For the text-containing cell, return its midpoint in (x, y) coordinate format. 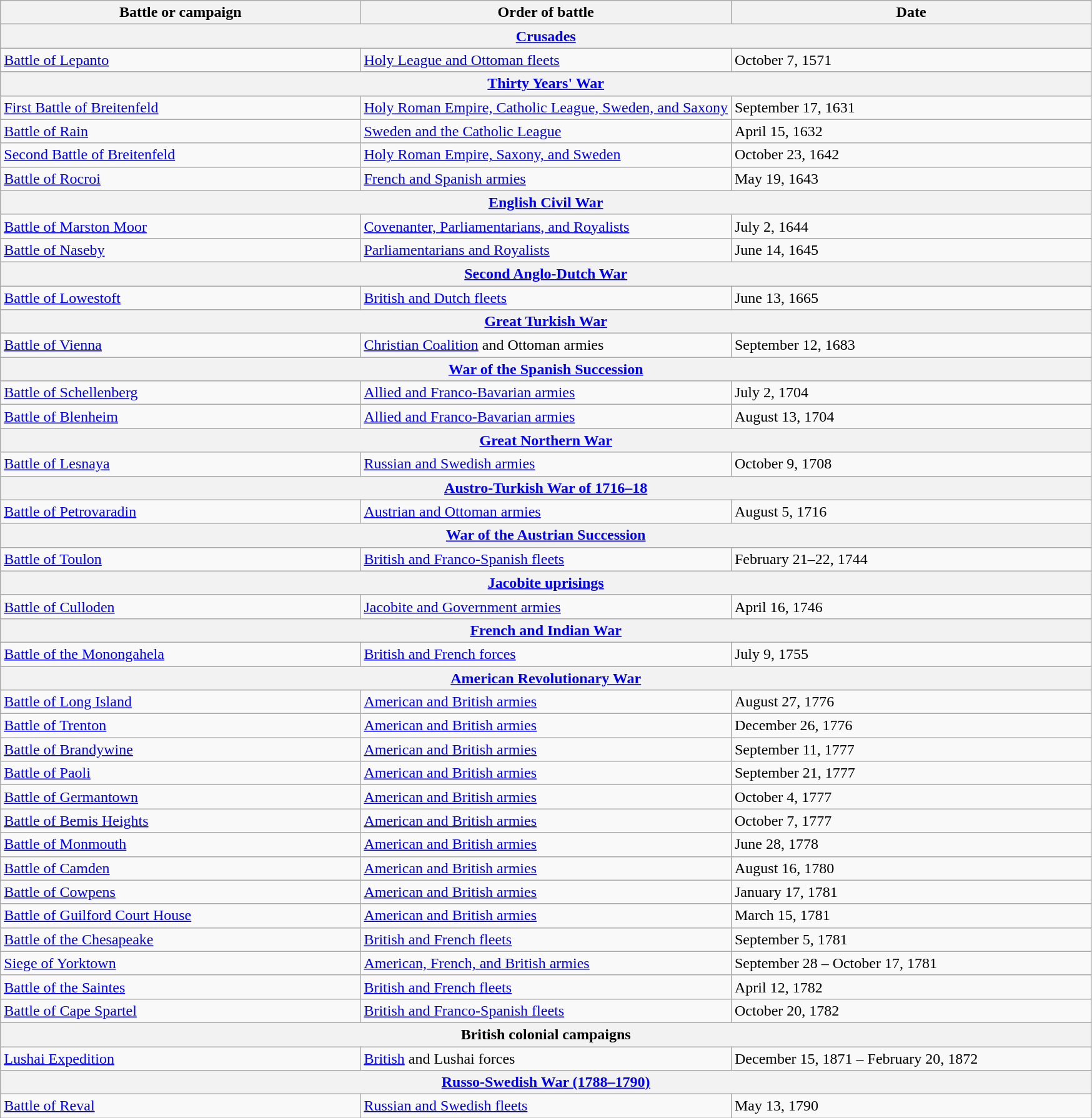
August 27, 1776 (911, 702)
Lushai Expedition (181, 1059)
War of the Austrian Succession (546, 535)
French and Spanish armies (546, 179)
June 13, 1665 (911, 298)
Austrian and Ottoman armies (546, 512)
Battle of Schellenberg (181, 393)
Covenanter, Parliamentarians, and Royalists (546, 226)
Battle of Culloden (181, 606)
September 21, 1777 (911, 773)
British and Lushai forces (546, 1059)
Battle of Vienna (181, 345)
War of the Spanish Succession (546, 369)
Battle of Naseby (181, 250)
October 7, 1777 (911, 821)
August 13, 1704 (911, 417)
April 16, 1746 (911, 606)
Russian and Swedish fleets (546, 1106)
Battle of Guilford Court House (181, 916)
Second Anglo-Dutch War (546, 274)
October 4, 1777 (911, 797)
Christian Coalition and Ottoman armies (546, 345)
October 9, 1708 (911, 464)
American, French, and British armies (546, 963)
December 26, 1776 (911, 726)
October 7, 1571 (911, 60)
Battle or campaign (181, 12)
Parliamentarians and Royalists (546, 250)
First Battle of Breitenfeld (181, 107)
Battle of Lepanto (181, 60)
French and Indian War (546, 630)
Great Turkish War (546, 322)
Battle of the Monongahela (181, 654)
English Civil War (546, 202)
Battle of Brandywine (181, 749)
Battle of Reval (181, 1106)
Holy Roman Empire, Saxony, and Sweden (546, 155)
Austro-Turkish War of 1716–18 (546, 488)
July 2, 1704 (911, 393)
September 11, 1777 (911, 749)
July 2, 1644 (911, 226)
March 15, 1781 (911, 916)
Battle of Camden (181, 868)
April 12, 1782 (911, 987)
Battle of Paoli (181, 773)
Battle of Germantown (181, 797)
British colonial campaigns (546, 1034)
Battle of the Chesapeake (181, 939)
Crusades (546, 36)
Battle of Lowestoft (181, 298)
Russian and Swedish armies (546, 464)
Jacobite and Government armies (546, 606)
September 28 – October 17, 1781 (911, 963)
Date (911, 12)
September 5, 1781 (911, 939)
May 13, 1790 (911, 1106)
January 17, 1781 (911, 892)
September 17, 1631 (911, 107)
June 28, 1778 (911, 844)
Battle of Cowpens (181, 892)
Battle of Rain (181, 131)
Battle of Toulon (181, 559)
American Revolutionary War (546, 678)
Holy Roman Empire, Catholic League, Sweden, and Saxony (546, 107)
August 16, 1780 (911, 868)
Battle of Monmouth (181, 844)
Order of battle (546, 12)
Battle of Marston Moor (181, 226)
Battle of Trenton (181, 726)
Battle of Cape Spartel (181, 1011)
Russo-Swedish War (1788–1790) (546, 1082)
August 5, 1716 (911, 512)
Sweden and the Catholic League (546, 131)
Great Northern War (546, 440)
October 20, 1782 (911, 1011)
December 15, 1871 – February 20, 1872 (911, 1059)
Battle of Bemis Heights (181, 821)
Jacobite uprisings (546, 583)
Second Battle of Breitenfeld (181, 155)
July 9, 1755 (911, 654)
September 12, 1683 (911, 345)
February 21–22, 1744 (911, 559)
April 15, 1632 (911, 131)
Holy League and Ottoman fleets (546, 60)
British and Dutch fleets (546, 298)
Thirty Years' War (546, 84)
October 23, 1642 (911, 155)
Battle of the Saintes (181, 987)
Battle of Lesnaya (181, 464)
Battle of Rocroi (181, 179)
Battle of Blenheim (181, 417)
June 14, 1645 (911, 250)
Battle of Petrovaradin (181, 512)
British and French forces (546, 654)
Battle of Long Island (181, 702)
May 19, 1643 (911, 179)
Siege of Yorktown (181, 963)
